Provide the [x, y] coordinate of the cell's center where the given text is located.  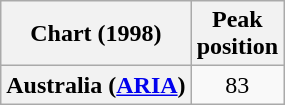
Peakposition [237, 34]
Chart (1998) [96, 34]
Australia (ARIA) [96, 85]
83 [237, 85]
